For the text-containing cell, return its midpoint in (X, Y) coordinate format. 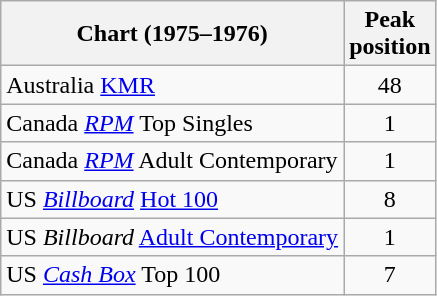
Chart (1975–1976) (172, 34)
US Billboard Hot 100 (172, 199)
48 (390, 85)
Peakposition (390, 34)
7 (390, 275)
US Billboard Adult Contemporary (172, 237)
Canada RPM Top Singles (172, 123)
Canada RPM Adult Contemporary (172, 161)
US Cash Box Top 100 (172, 275)
8 (390, 199)
Australia KMR (172, 85)
